Find where the given text appears and provide that cell's center as [x, y] coordinate. 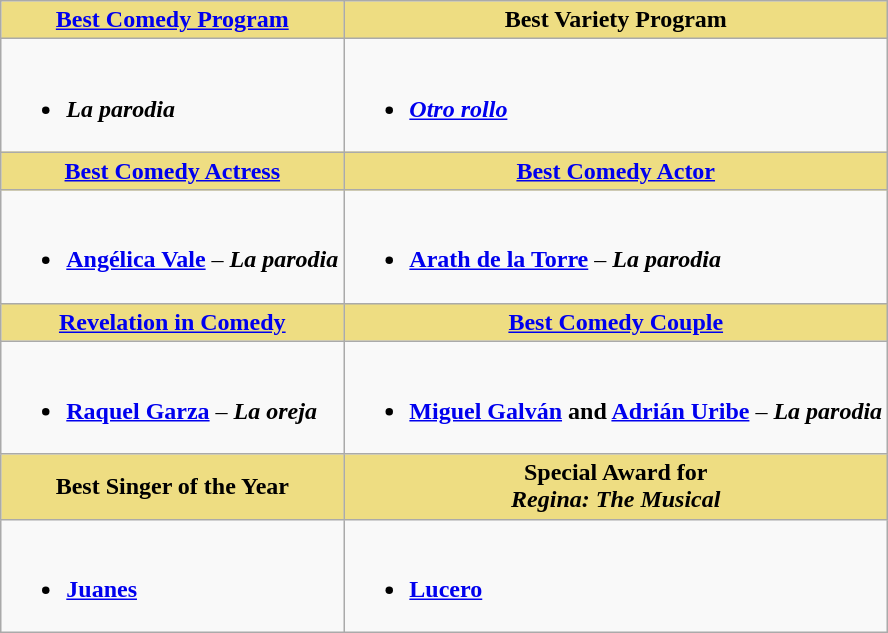
Best Singer of the Year [172, 486]
Raquel Garza – La oreja [172, 398]
La parodia [172, 96]
Best Comedy Actor [616, 171]
Best Comedy Program [172, 20]
Best Comedy Actress [172, 171]
Otro rollo [616, 96]
Miguel Galván and Adrián Uribe – La parodia [616, 398]
Arath de la Torre – La parodia [616, 246]
Best Variety Program [616, 20]
Revelation in Comedy [172, 322]
Angélica Vale – La parodia [172, 246]
Special Award for Regina: The Musical [616, 486]
Lucero [616, 576]
Best Comedy Couple [616, 322]
Juanes [172, 576]
